Scan for the cell matching the given text and deliver its (x, y) coordinate at center. 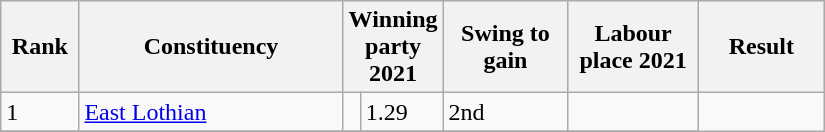
East Lothian (211, 112)
Winning party 2021 (393, 47)
Swing to gain (506, 47)
Labour place 2021 (634, 47)
Result (761, 47)
1 (40, 112)
1.29 (402, 112)
Rank (40, 47)
Constituency (211, 47)
2nd (506, 112)
